Provide the [x, y] coordinate of the cell's center where the given text is located.  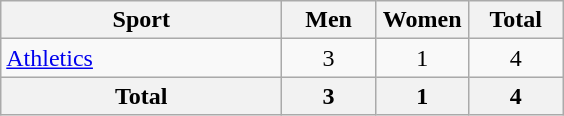
Sport [142, 20]
Women [422, 20]
Men [329, 20]
Athletics [142, 58]
